Pinpoint the cell where the given text exists, returning its (x, y) midpoint coordinate. 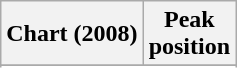
Peakposition (189, 34)
Chart (2008) (72, 34)
